Locate the cell with the specified text and output its (X, Y) center coordinate. 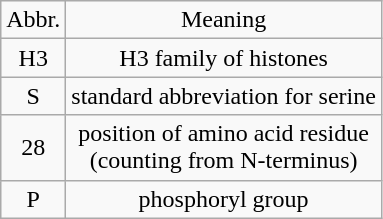
H3 (34, 58)
phosphoryl group (224, 199)
Meaning (224, 20)
H3 family of histones (224, 58)
28 (34, 148)
position of amino acid residue(counting from N-terminus) (224, 148)
S (34, 96)
P (34, 199)
standard abbreviation for serine (224, 96)
Abbr. (34, 20)
